Return (X, Y) of the center of cell containing provided text 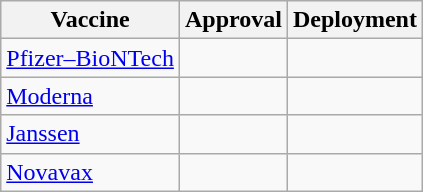
Pfizer–BioNTech (90, 58)
Moderna (90, 96)
Approval (233, 20)
Deployment (354, 20)
Janssen (90, 134)
Novavax (90, 172)
Vaccine (90, 20)
